Detect which cell encompasses the target text, then output its [x, y] center coordinate. 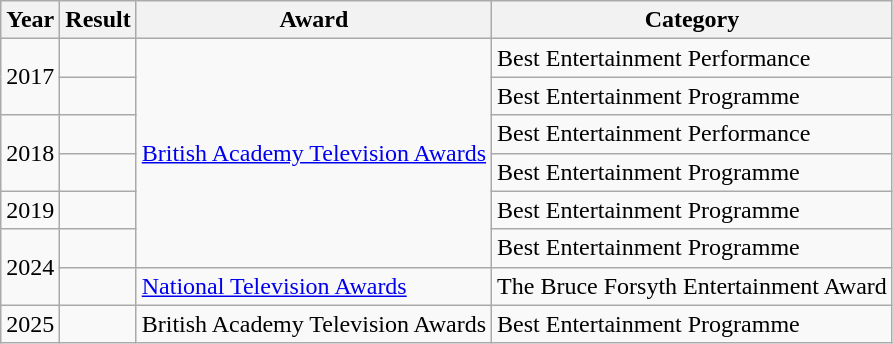
National Television Awards [314, 286]
2017 [30, 77]
Category [692, 20]
Year [30, 20]
2019 [30, 210]
2018 [30, 153]
2024 [30, 267]
Result [98, 20]
The Bruce Forsyth Entertainment Award [692, 286]
Award [314, 20]
2025 [30, 324]
